Identify which cell holds the provided text, then report its (X, Y) central coordinate. 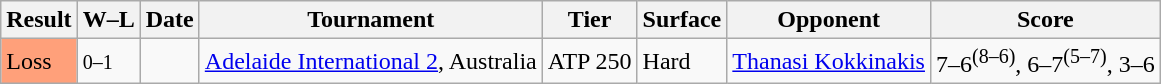
7–6(8–6), 6–7(5–7), 3–6 (1045, 62)
Adelaide International 2, Australia (370, 62)
ATP 250 (590, 62)
Date (170, 20)
0–1 (108, 62)
Tournament (370, 20)
Opponent (829, 20)
W–L (108, 20)
Score (1045, 20)
Result (39, 20)
Hard (682, 62)
Loss (39, 62)
Tier (590, 20)
Thanasi Kokkinakis (829, 62)
Surface (682, 20)
